Extract the (X, Y) coordinate from the center of the cell holding the provided text.  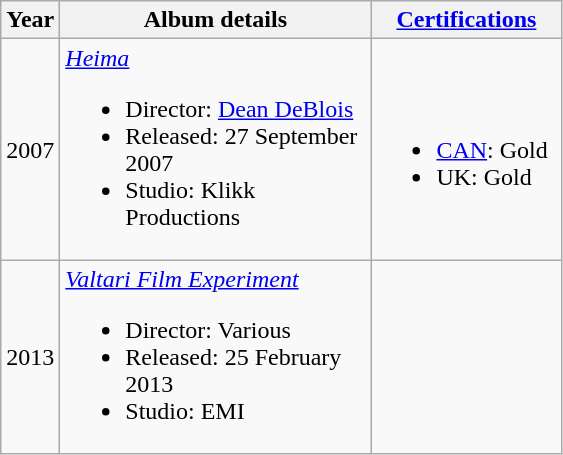
Album details (216, 20)
Valtari Film ExperimentDirector: VariousReleased: 25 February 2013Studio: EMI (216, 357)
HeimaDirector: Dean DeBloisReleased: 27 September 2007Studio: Klikk Productions (216, 150)
Year (30, 20)
Certifications (466, 20)
CAN: GoldUK: Gold (466, 150)
2007 (30, 150)
2013 (30, 357)
